Output the [x, y] coordinate of the center of the cell containing the given text.  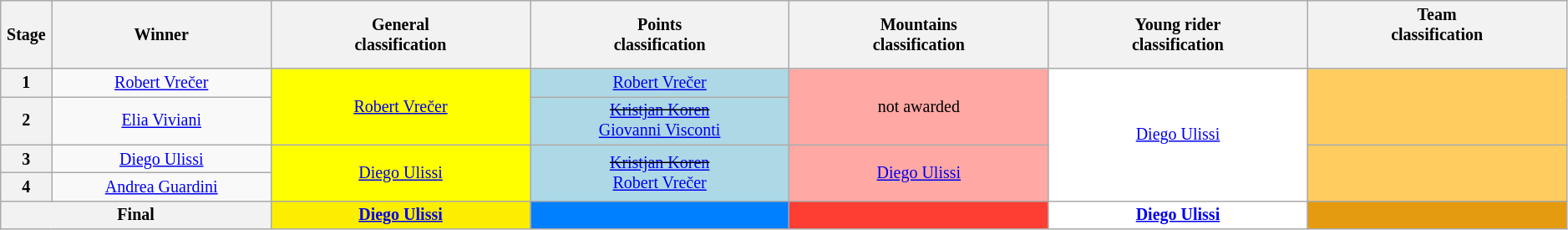
Mountainsclassification [919, 35]
Elia Viviani [161, 120]
Kristjan Koren Giovanni Visconti [660, 120]
2 [27, 120]
Young riderclassification [1178, 35]
Winner [161, 35]
1 [27, 84]
Teamclassification [1437, 35]
4 [27, 187]
3 [27, 159]
Generalclassification [400, 35]
Andrea Guardini [161, 187]
Pointsclassification [660, 35]
Kristjan Koren Robert Vrečer [660, 172]
not awarded [919, 107]
Stage [27, 35]
Final [136, 214]
